Output the (x, y) coordinate of the center of the cell containing the given text.  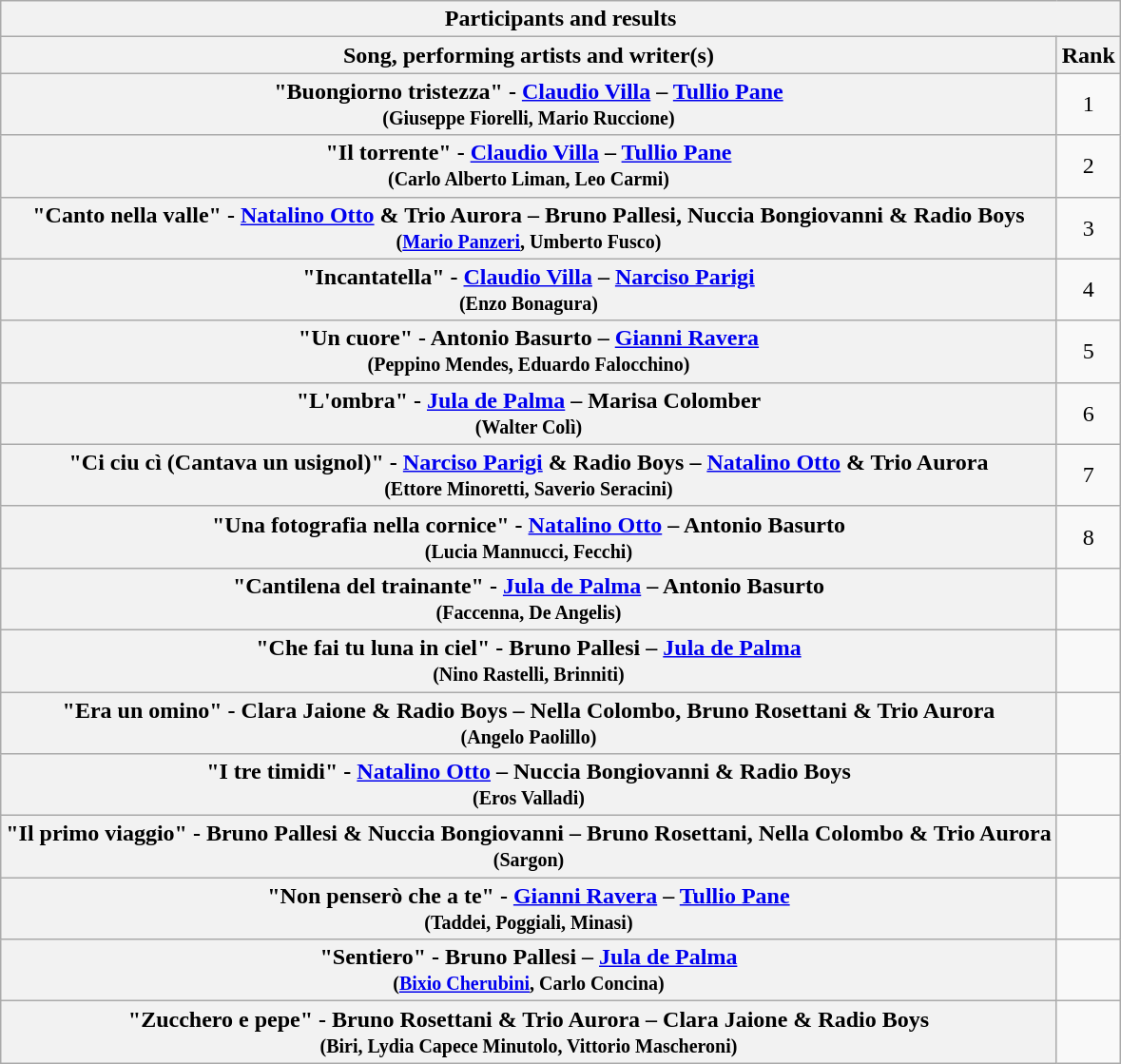
"Ci ciu cì (Cantava un usignol)" - Narciso Parigi & Radio Boys – Natalino Otto & Trio Aurora (Ettore Minoretti, Saverio Seracini) (529, 475)
"Zucchero e pepe" - Bruno Rosettani & Trio Aurora – Clara Jaione & Radio Boys (Biri, Lydia Capece Minutolo, Vittorio Mascheroni) (529, 1033)
3 (1088, 228)
8 (1088, 536)
"Sentiero" - Bruno Pallesi – Jula de Palma (Bixio Cherubini, Carlo Concina) (529, 970)
"Una fotografia nella cornice" - Natalino Otto – Antonio Basurto (Lucia Mannucci, Fecchi) (529, 536)
7 (1088, 475)
"Che fai tu luna in ciel" - Bruno Pallesi – Jula de Palma (Nino Rastelli, Brinniti) (529, 660)
1 (1088, 105)
"Canto nella valle" - Natalino Otto & Trio Aurora – Bruno Pallesi, Nuccia Bongiovanni & Radio Boys (Mario Panzeri, Umberto Fusco) (529, 228)
"Incantatella" - Claudio Villa – Narciso Parigi (Enzo Bonagura) (529, 289)
5 (1088, 352)
2 (1088, 165)
"Non penserò che a te" - Gianni Ravera – Tullio Pane (Taddei, Poggiali, Minasi) (529, 909)
Participants and results (561, 19)
"Il torrente" - Claudio Villa – Tullio Pane (Carlo Alberto Liman, Leo Carmi) (529, 165)
"Un cuore" - Antonio Basurto – Gianni Ravera (Peppino Mendes, Eduardo Falocchino) (529, 352)
4 (1088, 289)
"L'ombra" - Jula de Palma – Marisa Colomber (Walter Colì) (529, 413)
"Buongiorno tristezza" - Claudio Villa – Tullio Pane (Giuseppe Fiorelli, Mario Ruccione) (529, 105)
"Il primo viaggio" - Bruno Pallesi & Nuccia Bongiovanni – Bruno Rosettani, Nella Colombo & Trio Aurora (Sargon) (529, 846)
Song, performing artists and writer(s) (529, 55)
"Era un omino" - Clara Jaione & Radio Boys – Nella Colombo, Bruno Rosettani & Trio Aurora (Angelo Paolillo) (529, 723)
6 (1088, 413)
"I tre timidi" - Natalino Otto – Nuccia Bongiovanni & Radio Boys (Eros Valladi) (529, 785)
"Cantilena del trainante" - Jula de Palma – Antonio Basurto (Faccenna, De Angelis) (529, 599)
Rank (1088, 55)
